Output the (x, y) coordinate of the center of the cell containing the given text.  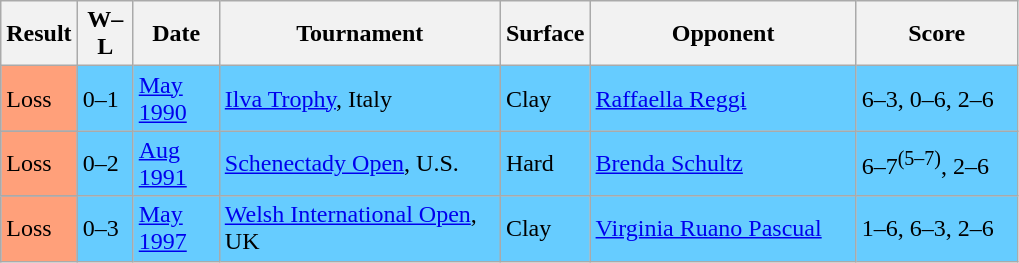
6–3, 0–6, 2–6 (936, 98)
Welsh International Open, UK (360, 228)
Surface (545, 34)
Score (936, 34)
Date (176, 34)
Opponent (723, 34)
Virginia Ruano Pascual (723, 228)
Aug 1991 (176, 164)
0–2 (105, 164)
Hard (545, 164)
May 1997 (176, 228)
Ilva Trophy, Italy (360, 98)
Raffaella Reggi (723, 98)
Result (39, 34)
Tournament (360, 34)
Brenda Schultz (723, 164)
Schenectady Open, U.S. (360, 164)
May 1990 (176, 98)
1–6, 6–3, 2–6 (936, 228)
6–7(5–7), 2–6 (936, 164)
0–3 (105, 228)
W–L (105, 34)
0–1 (105, 98)
